Extract the [X, Y] coordinate from the center of the cell holding the provided text.  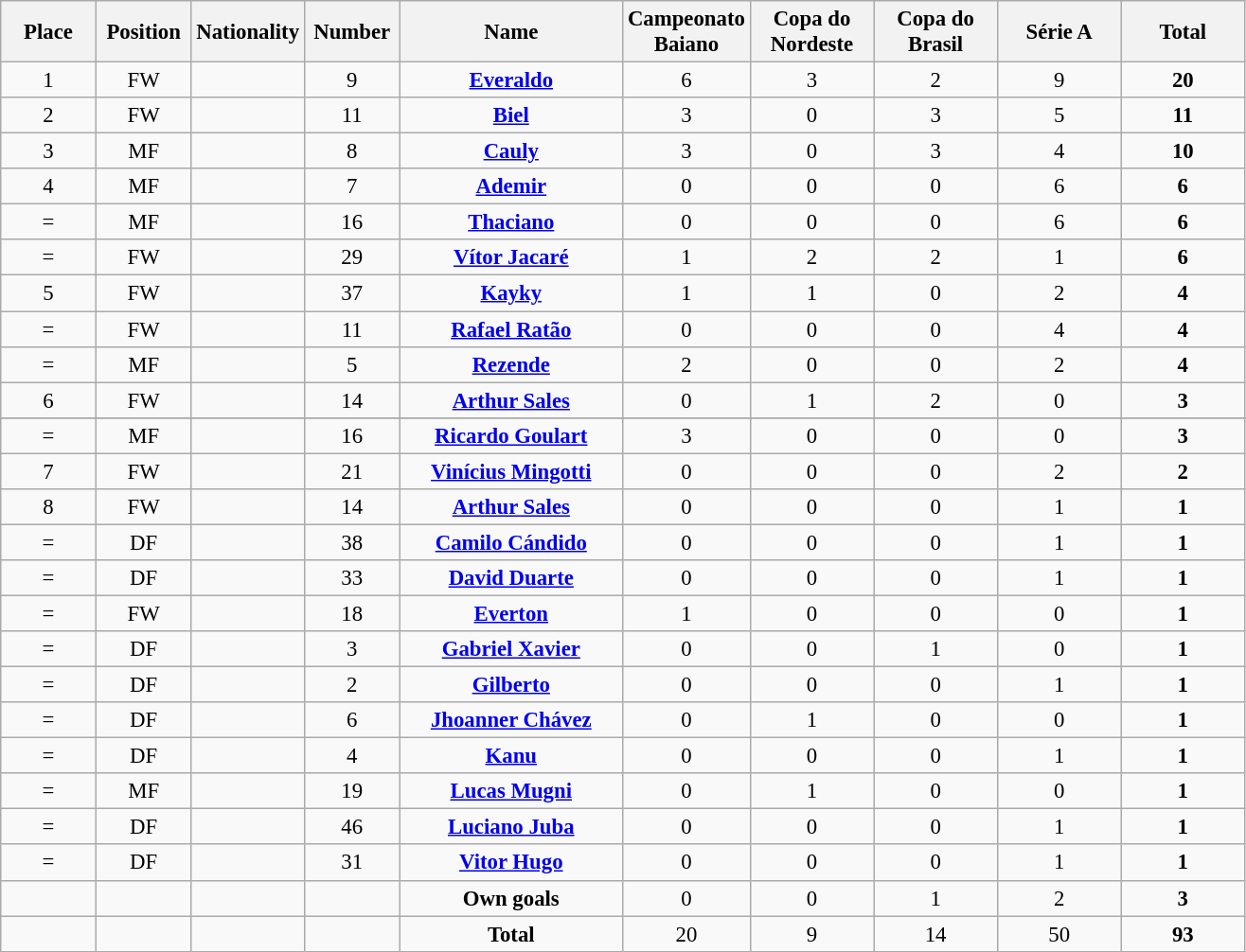
Vítor Jacaré [511, 258]
Lucas Mugni [511, 791]
Camilo Cándido [511, 542]
29 [352, 258]
Copa do Brasil [935, 32]
19 [352, 791]
Copa do Nordeste [812, 32]
David Duarte [511, 578]
Name [511, 32]
Place [49, 32]
Vitor Hugo [511, 863]
Rafael Ratão [511, 329]
46 [352, 827]
Biel [511, 115]
Thaciano [511, 222]
Own goals [511, 898]
38 [352, 542]
10 [1184, 151]
Série A [1059, 32]
Jhoanner Chávez [511, 720]
93 [1184, 934]
Kanu [511, 756]
Everaldo [511, 80]
Ademir [511, 186]
Ricardo Goulart [511, 435]
Rezende [511, 364]
Campeonato Baiano [687, 32]
Everton [511, 613]
Nationality [248, 32]
33 [352, 578]
Kayky [511, 293]
Number [352, 32]
Luciano Juba [511, 827]
Gilberto [511, 685]
Cauly [511, 151]
31 [352, 863]
Vinícius Mingotti [511, 471]
Gabriel Xavier [511, 649]
Position [144, 32]
50 [1059, 934]
37 [352, 293]
21 [352, 471]
18 [352, 613]
